Return the (x, y) coordinate for the center point of the cell that contains the specified text.  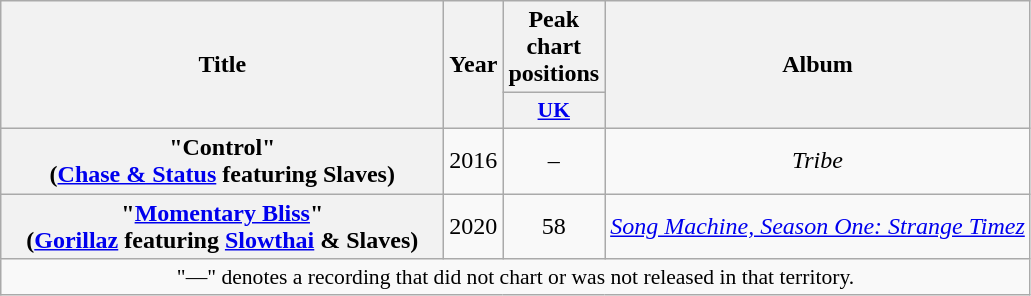
"Momentary Bliss"(Gorillaz featuring Slowthai & Slaves) (222, 226)
Peakchartpositions (554, 47)
2016 (474, 160)
2020 (474, 226)
Album (818, 65)
– (554, 160)
Song Machine, Season One: Strange Timez (818, 226)
UK (554, 111)
Year (474, 65)
58 (554, 226)
Tribe (818, 160)
"Control"(Chase & Status featuring Slaves) (222, 160)
"—" denotes a recording that did not chart or was not released in that territory. (516, 277)
Title (222, 65)
